Search for the cell housing the specified text and yield its [X, Y] center coordinate. 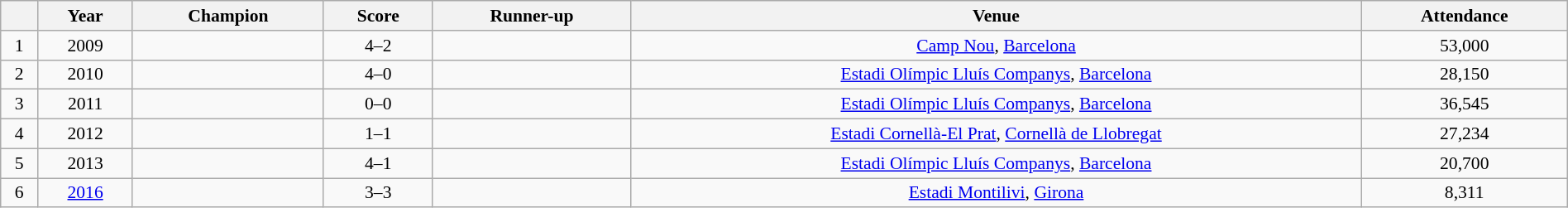
3 [20, 104]
Venue [997, 16]
2 [20, 75]
2012 [86, 134]
Runner-up [532, 16]
2013 [86, 163]
3–3 [378, 193]
Attendance [1464, 16]
53,000 [1464, 46]
4–0 [378, 75]
Estadi Montilivi, Girona [997, 193]
2011 [86, 104]
20,700 [1464, 163]
Champion [228, 16]
Estadi Cornellà-El Prat, Cornellà de Llobregat [997, 134]
4 [20, 134]
Score [378, 16]
0–0 [378, 104]
1 [20, 46]
2016 [86, 193]
5 [20, 163]
8,311 [1464, 193]
Year [86, 16]
6 [20, 193]
4–1 [378, 163]
Camp Nou, Barcelona [997, 46]
1–1 [378, 134]
2009 [86, 46]
28,150 [1464, 75]
36,545 [1464, 104]
2010 [86, 75]
4–2 [378, 46]
27,234 [1464, 134]
